Extract the (x, y) coordinate from the center of the cell holding the provided text.  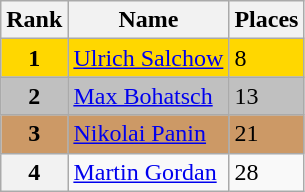
8 (266, 58)
4 (34, 172)
Martin Gordan (148, 172)
28 (266, 172)
Name (148, 20)
3 (34, 134)
Nikolai Panin (148, 134)
1 (34, 58)
Max Bohatsch (148, 96)
Places (266, 20)
Ulrich Salchow (148, 58)
Rank (34, 20)
21 (266, 134)
2 (34, 96)
13 (266, 96)
